Determine the (X, Y) coordinate at the center of the cell enclosing the given text.  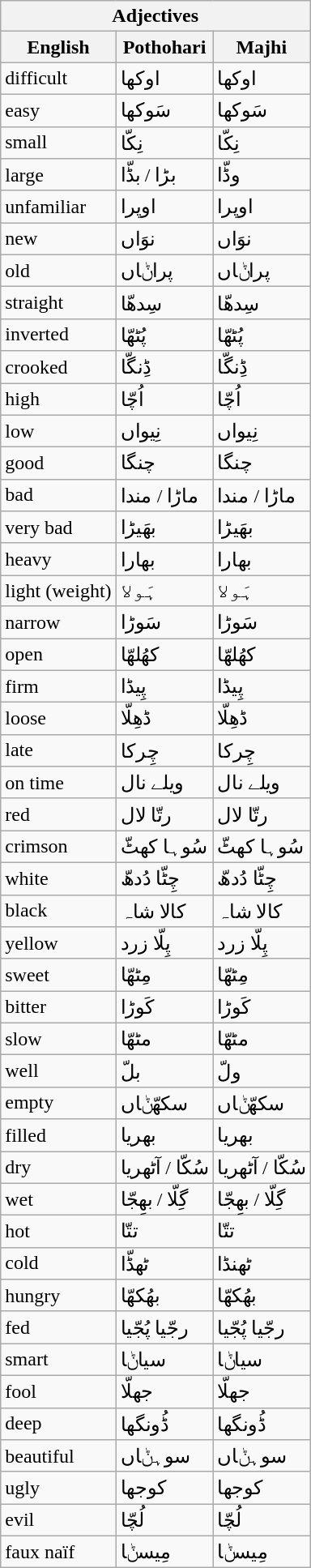
straight (58, 303)
crooked (58, 367)
easy (58, 110)
light (weight) (58, 591)
ولّ (262, 1071)
late (58, 750)
ٹھنڈا (262, 1263)
filled (58, 1135)
black (58, 911)
large (58, 175)
low (58, 431)
wet (58, 1199)
ugly (58, 1488)
crimson (58, 847)
loose (58, 719)
Pothohari (164, 47)
small (58, 143)
hungry (58, 1296)
Adjectives (155, 16)
hot (58, 1232)
بڑا / بڈّا (164, 175)
smart (58, 1360)
good (58, 464)
evil (58, 1520)
deep (58, 1424)
narrow (58, 622)
high (58, 399)
very bad (58, 528)
dry (58, 1167)
yellow (58, 943)
on time (58, 783)
cold (58, 1263)
sweet (58, 975)
faux naïf (58, 1552)
inverted (58, 335)
وڈّا (262, 175)
new (58, 239)
well (58, 1071)
English (58, 47)
Majhi (262, 47)
empty (58, 1103)
بلّ (164, 1071)
open (58, 655)
unfamiliar (58, 207)
bad (58, 495)
firm (58, 686)
beautiful (58, 1456)
fed (58, 1327)
bitter (58, 1007)
old (58, 271)
fool (58, 1391)
difficult (58, 79)
red (58, 814)
white (58, 878)
ٹھڈّا (164, 1263)
heavy (58, 559)
slow (58, 1039)
